Search for the cell housing the specified text and yield its (X, Y) center coordinate. 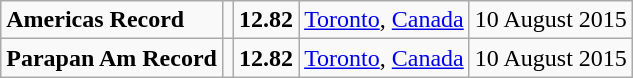
Parapan Am Record (112, 58)
Americas Record (112, 20)
